Detect which cell encompasses the target text, then output its (x, y) center coordinate. 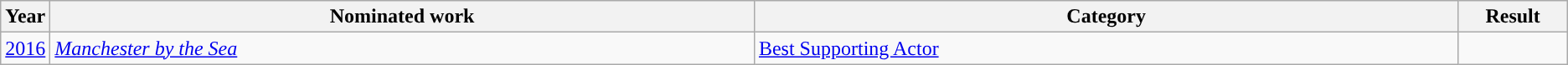
Best Supporting Actor (1106, 48)
Result (1513, 17)
Nominated work (402, 17)
Category (1106, 17)
Year (25, 17)
2016 (25, 48)
Manchester by the Sea (402, 48)
